For the text-containing cell, return its midpoint in (x, y) coordinate format. 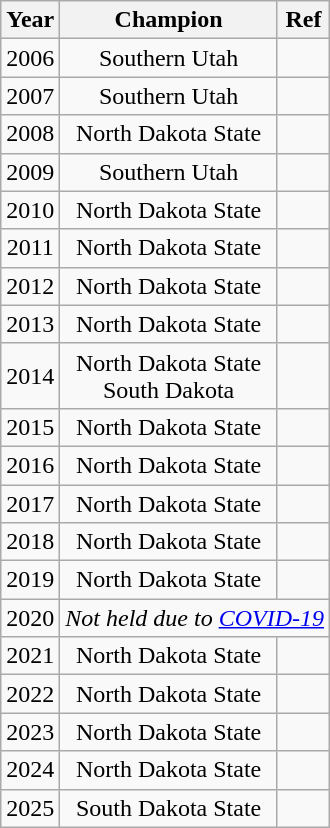
2012 (30, 286)
2011 (30, 248)
2019 (30, 580)
2015 (30, 427)
Ref (303, 20)
2006 (30, 58)
2013 (30, 324)
Not held due to COVID-19 (195, 618)
2021 (30, 656)
2010 (30, 210)
2007 (30, 96)
2018 (30, 542)
2016 (30, 465)
Year (30, 20)
2009 (30, 172)
2024 (30, 770)
2008 (30, 134)
2014 (30, 376)
2020 (30, 618)
2025 (30, 808)
2017 (30, 503)
South Dakota State (169, 808)
2023 (30, 732)
North Dakota StateSouth Dakota (169, 376)
Champion (169, 20)
2022 (30, 694)
